Extract the (X, Y) coordinate from the center of the cell holding the provided text.  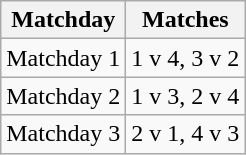
Matchday 3 (64, 134)
Matchday 2 (64, 96)
1 v 4, 3 v 2 (186, 58)
Matchday (64, 20)
1 v 3, 2 v 4 (186, 96)
Matchday 1 (64, 58)
Matches (186, 20)
2 v 1, 4 v 3 (186, 134)
